Identify which cell holds the provided text, then report its (X, Y) central coordinate. 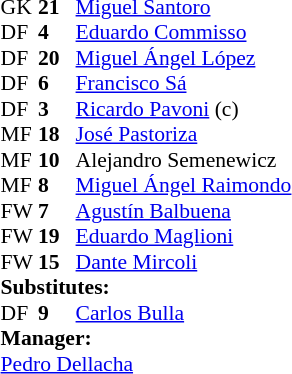
6 (57, 83)
Dante Mircoli (184, 262)
Miguel Ángel López (184, 58)
18 (57, 135)
Francisco Sá (184, 83)
Agustín Balbuena (184, 211)
4 (57, 33)
José Pastoriza (184, 135)
Alejandro Semenewicz (184, 160)
Eduardo Maglioni (184, 237)
7 (57, 211)
3 (57, 109)
19 (57, 237)
Carlos Bulla (184, 313)
Substitutes: (146, 287)
8 (57, 185)
Eduardo Commisso (184, 33)
Manager: (146, 339)
Miguel Ángel Raimondo (184, 185)
10 (57, 160)
15 (57, 262)
20 (57, 58)
Ricardo Pavoni (c) (184, 109)
9 (57, 313)
